Return the (x, y) coordinate for the center point of the cell that contains the specified text.  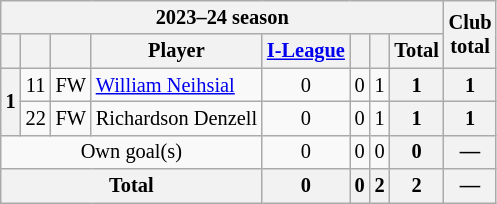
Richardson Denzell (176, 118)
22 (36, 118)
Clubtotal (470, 34)
Own goal(s) (132, 152)
William Neihsial (176, 85)
I-League (306, 51)
Player (176, 51)
2023–24 season (222, 17)
11 (36, 85)
